Provide the (X, Y) coordinate of the cell's center where the given text is located.  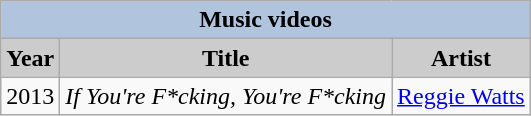
2013 (30, 96)
Title (226, 58)
If You're F*cking, You're F*cking (226, 96)
Reggie Watts (462, 96)
Artist (462, 58)
Year (30, 58)
Music videos (266, 20)
